Pinpoint the cell where the given text exists, returning its (x, y) midpoint coordinate. 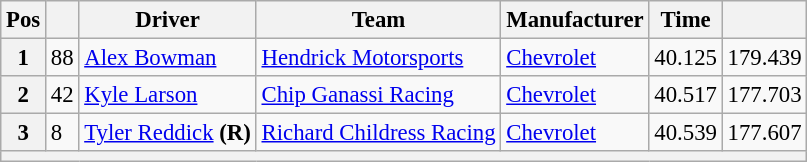
Richard Childress Racing (378, 133)
3 (24, 133)
Time (686, 20)
88 (62, 58)
Chip Ganassi Racing (378, 95)
Tyler Reddick (R) (168, 133)
Manufacturer (575, 20)
2 (24, 95)
8 (62, 133)
40.539 (686, 133)
Pos (24, 20)
Alex Bowman (168, 58)
40.517 (686, 95)
42 (62, 95)
Kyle Larson (168, 95)
Team (378, 20)
Driver (168, 20)
179.439 (764, 58)
Hendrick Motorsports (378, 58)
177.703 (764, 95)
1 (24, 58)
177.607 (764, 133)
40.125 (686, 58)
